Find where the given text appears and provide that cell's center as (x, y) coordinate. 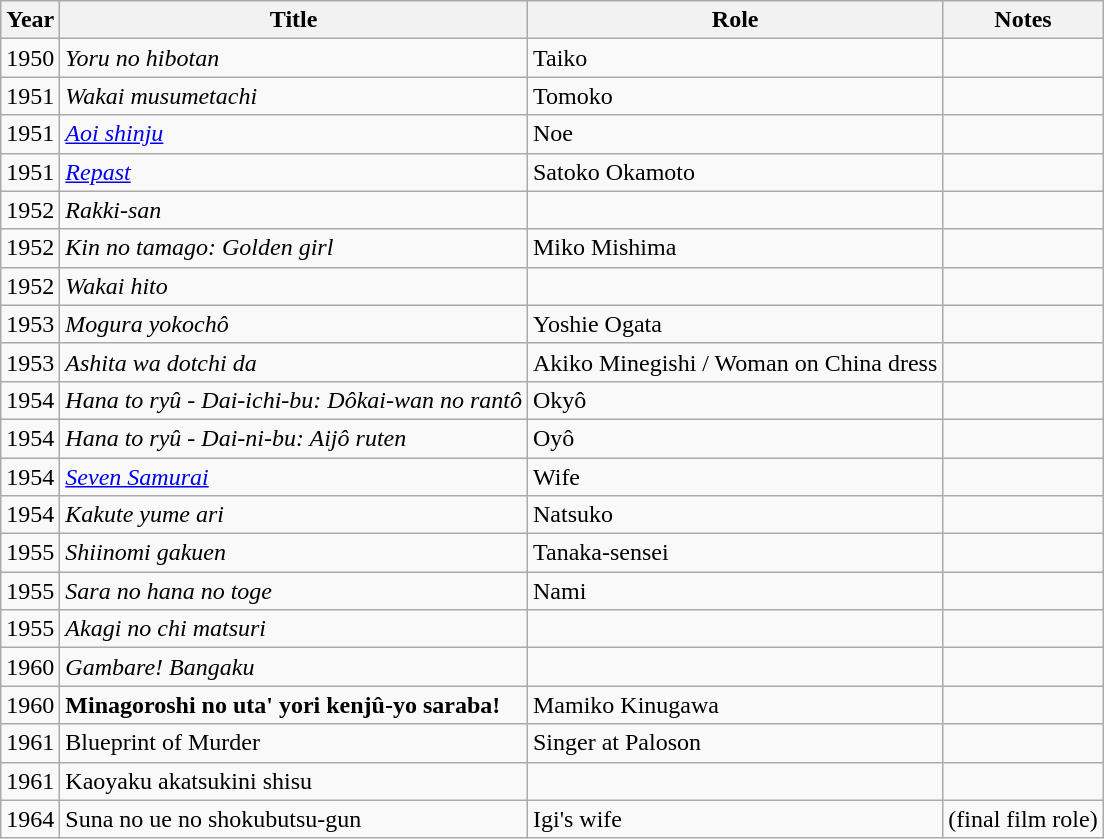
Repast (294, 172)
Kaoyaku akatsukini shisu (294, 781)
1964 (30, 819)
Role (734, 20)
Tanaka-sensei (734, 553)
Aoi shinju (294, 134)
Miko Mishima (734, 248)
Natsuko (734, 515)
Notes (1023, 20)
Blueprint of Murder (294, 743)
Title (294, 20)
Igi's wife (734, 819)
Hana to ryû - Dai-ni-bu: Aijô ruten (294, 438)
Year (30, 20)
Wakai musumetachi (294, 96)
Ashita wa dotchi da (294, 362)
Oyô (734, 438)
Minagoroshi no uta' yori kenjû-yo saraba! (294, 705)
Yoru no hibotan (294, 58)
Shiinomi gakuen (294, 553)
Yoshie Ogata (734, 324)
Mamiko Kinugawa (734, 705)
Tomoko (734, 96)
Akagi no chi matsuri (294, 629)
Wakai hito (294, 286)
Seven Samurai (294, 477)
1950 (30, 58)
Taiko (734, 58)
Suna no ue no shokubutsu-gun (294, 819)
Singer at Paloson (734, 743)
Sara no hana no toge (294, 591)
Noe (734, 134)
Wife (734, 477)
Kin no tamago: Golden girl (294, 248)
Mogura yokochô (294, 324)
Gambare! Bangaku (294, 667)
Hana to ryû - Dai-ichi-bu: Dôkai-wan no rantô (294, 400)
(final film role) (1023, 819)
Satoko Okamoto (734, 172)
Kakute yume ari (294, 515)
Okyô (734, 400)
Rakki-san (294, 210)
Nami (734, 591)
Akiko Minegishi / Woman on China dress (734, 362)
